Scan for the cell matching the given text and deliver its [X, Y] coordinate at center. 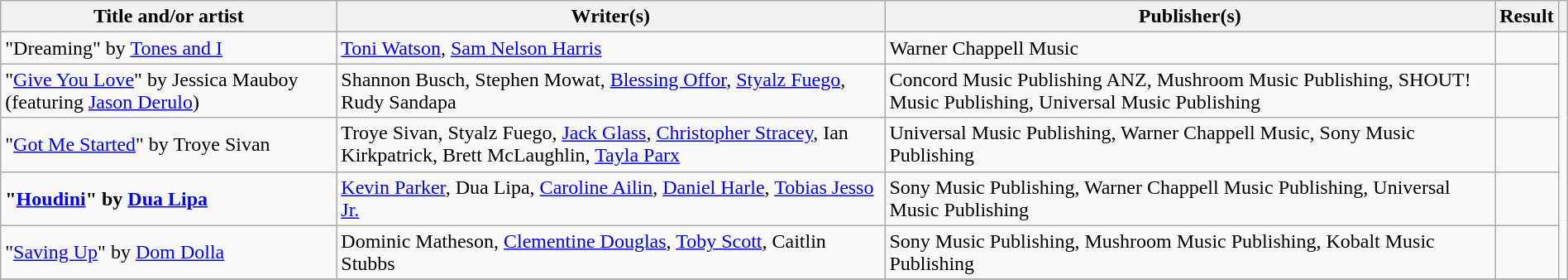
Concord Music Publishing ANZ, Mushroom Music Publishing, SHOUT! Music Publishing, Universal Music Publishing [1190, 91]
Warner Chappell Music [1190, 48]
"Saving Up" by Dom Dolla [169, 252]
Publisher(s) [1190, 17]
Title and/or artist [169, 17]
Universal Music Publishing, Warner Chappell Music, Sony Music Publishing [1190, 144]
Sony Music Publishing, Warner Chappell Music Publishing, Universal Music Publishing [1190, 199]
Kevin Parker, Dua Lipa, Caroline Ailin, Daniel Harle, Tobias Jesso Jr. [610, 199]
"Give You Love" by Jessica Mauboy (featuring Jason Derulo) [169, 91]
Dominic Matheson, Clementine Douglas, Toby Scott, Caitlin Stubbs [610, 252]
"Dreaming" by Tones and I [169, 48]
Shannon Busch, Stephen Mowat, Blessing Offor, Styalz Fuego, Rudy Sandapa [610, 91]
"Houdini" by Dua Lipa [169, 199]
Sony Music Publishing, Mushroom Music Publishing, Kobalt Music Publishing [1190, 252]
Writer(s) [610, 17]
"Got Me Started" by Troye Sivan [169, 144]
Result [1527, 17]
Toni Watson, Sam Nelson Harris [610, 48]
Troye Sivan, Styalz Fuego, Jack Glass, Christopher Stracey, Ian Kirkpatrick, Brett McLaughlin, Tayla Parx [610, 144]
